Determine the [X, Y] coordinate at the center of the cell enclosing the given text.  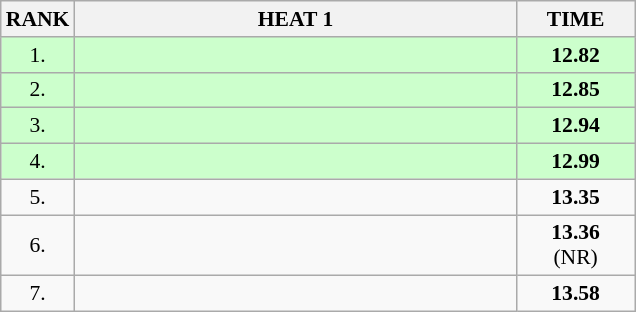
7. [38, 294]
12.82 [576, 55]
5. [38, 197]
13.58 [576, 294]
2. [38, 90]
3. [38, 126]
12.99 [576, 162]
12.85 [576, 90]
6. [38, 246]
1. [38, 55]
TIME [576, 19]
12.94 [576, 126]
13.35 [576, 197]
4. [38, 162]
RANK [38, 19]
13.36(NR) [576, 246]
HEAT 1 [295, 19]
